Locate the cell with the specified text and output its [X, Y] center coordinate. 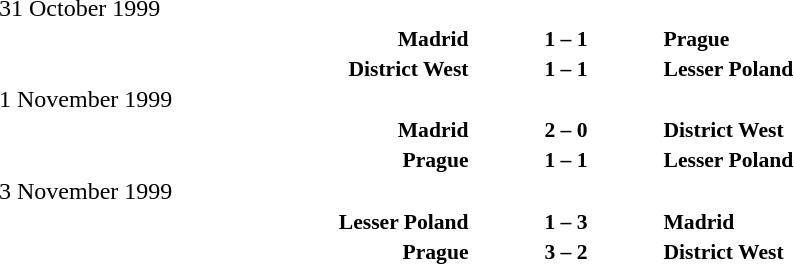
2 – 0 [566, 130]
1 – 3 [566, 222]
